Return [x, y] of the center of cell containing provided text 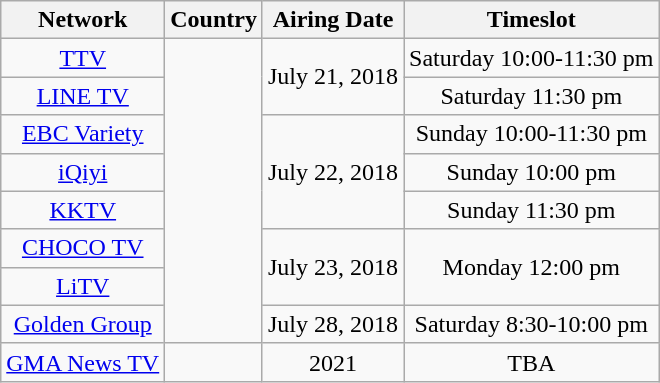
Sunday 10:00 pm [532, 172]
Network [83, 20]
July 23, 2018 [332, 267]
July 21, 2018 [332, 77]
2021 [332, 362]
Airing Date [332, 20]
Sunday 10:00-11:30 pm [532, 134]
EBC Variety [83, 134]
KKTV [83, 210]
TBA [532, 362]
July 22, 2018 [332, 172]
TTV [83, 58]
Saturday 11:30 pm [532, 96]
Monday 12:00 pm [532, 267]
LINE TV [83, 96]
Timeslot [532, 20]
Saturday 10:00-11:30 pm [532, 58]
Golden Group [83, 324]
iQiyi [83, 172]
July 28, 2018 [332, 324]
Country [214, 20]
Saturday 8:30-10:00 pm [532, 324]
CHOCO TV [83, 248]
GMA News TV [83, 362]
Sunday 11:30 pm [532, 210]
LiTV [83, 286]
